From the cell containing the given text, extract its center point as [X, Y] coordinate. 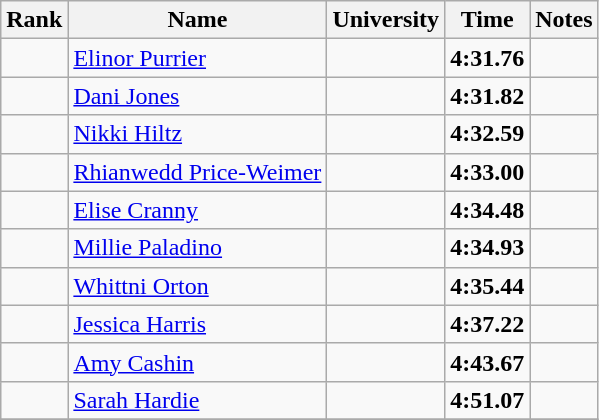
4:51.07 [488, 400]
Millie Paladino [198, 248]
Dani Jones [198, 96]
University [386, 20]
Jessica Harris [198, 324]
Rhianwedd Price-Weimer [198, 172]
Rank [34, 20]
4:32.59 [488, 134]
4:35.44 [488, 286]
Time [488, 20]
Elinor Purrier [198, 58]
4:31.76 [488, 58]
Amy Cashin [198, 362]
Sarah Hardie [198, 400]
4:34.93 [488, 248]
Whittni Orton [198, 286]
4:33.00 [488, 172]
4:31.82 [488, 96]
4:34.48 [488, 210]
4:43.67 [488, 362]
4:37.22 [488, 324]
Name [198, 20]
Nikki Hiltz [198, 134]
Elise Cranny [198, 210]
Notes [564, 20]
